Extract the [x, y] coordinate from the center of the cell holding the provided text.  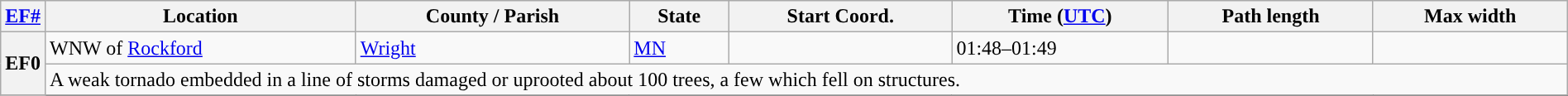
EF0 [23, 64]
01:48–01:49 [1060, 48]
Start Coord. [840, 17]
Max width [1470, 17]
County / Parish [493, 17]
Time (UTC) [1060, 17]
A weak tornado embedded in a line of storms damaged or uprooted about 100 trees, a few which fell on structures. [806, 79]
EF# [23, 17]
State [680, 17]
MN [680, 48]
Path length [1271, 17]
Wright [493, 48]
Location [200, 17]
WNW of Rockford [200, 48]
